Search for the cell housing the specified text and yield its (X, Y) center coordinate. 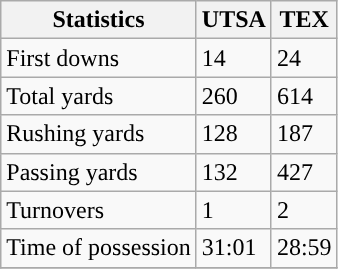
28:59 (304, 248)
UTSA (234, 20)
31:01 (234, 248)
1 (234, 210)
2 (304, 210)
Total yards (99, 96)
614 (304, 96)
187 (304, 134)
Turnovers (99, 210)
TEX (304, 20)
132 (234, 172)
Rushing yards (99, 134)
Passing yards (99, 172)
260 (234, 96)
14 (234, 58)
Time of possession (99, 248)
Statistics (99, 20)
First downs (99, 58)
427 (304, 172)
128 (234, 134)
24 (304, 58)
